Output the [x, y] coordinate of the center of the cell containing the given text.  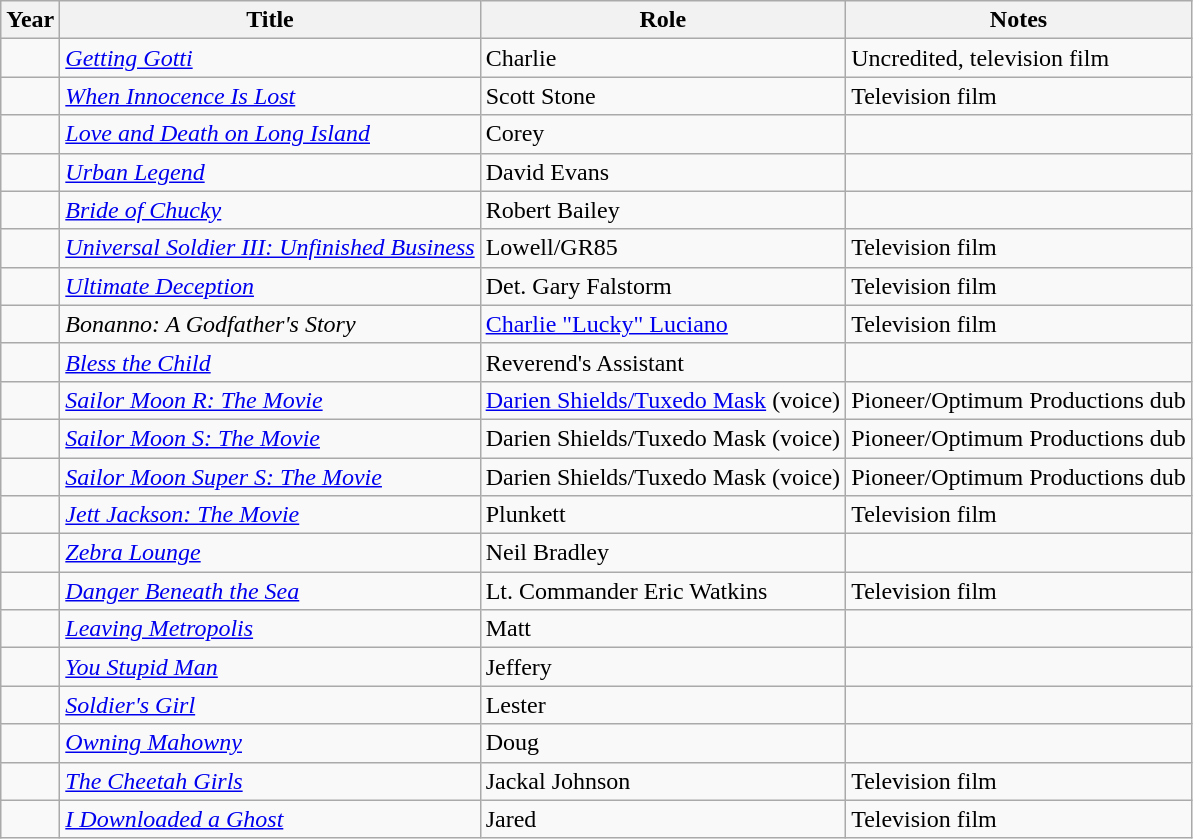
Notes [1019, 20]
Jackal Johnson [662, 781]
Getting Gotti [270, 58]
Ultimate Deception [270, 286]
Sailor Moon R: The Movie [270, 400]
Uncredited, television film [1019, 58]
Doug [662, 743]
Danger Beneath the Sea [270, 591]
Jared [662, 819]
Love and Death on Long Island [270, 134]
Bride of Chucky [270, 210]
Title [270, 20]
Scott Stone [662, 96]
Charlie [662, 58]
Year [30, 20]
Corey [662, 134]
Soldier's Girl [270, 705]
Lester [662, 705]
You Stupid Man [270, 667]
When Innocence Is Lost [270, 96]
Sailor Moon Super S: The Movie [270, 477]
Neil Bradley [662, 553]
Leaving Metropolis [270, 629]
Bless the Child [270, 362]
Sailor Moon S: The Movie [270, 438]
The Cheetah Girls [270, 781]
Role [662, 20]
Lowell/GR85 [662, 248]
Urban Legend [270, 172]
Owning Mahowny [270, 743]
Zebra Lounge [270, 553]
Universal Soldier III: Unfinished Business [270, 248]
Jett Jackson: The Movie [270, 515]
I Downloaded a Ghost [270, 819]
Jeffery [662, 667]
Charlie "Lucky" Luciano [662, 324]
Det. Gary Falstorm [662, 286]
David Evans [662, 172]
Bonanno: A Godfather's Story [270, 324]
Matt [662, 629]
Plunkett [662, 515]
Reverend's Assistant [662, 362]
Robert Bailey [662, 210]
Lt. Commander Eric Watkins [662, 591]
